Output the [X, Y] coordinate of the center of the cell containing the given text.  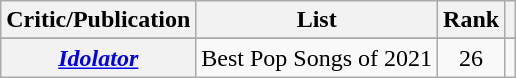
List [317, 20]
Rank [472, 20]
Idolator [98, 58]
Best Pop Songs of 2021 [317, 58]
26 [472, 58]
Critic/Publication [98, 20]
